Extract the [X, Y] coordinate from the center of the cell holding the provided text.  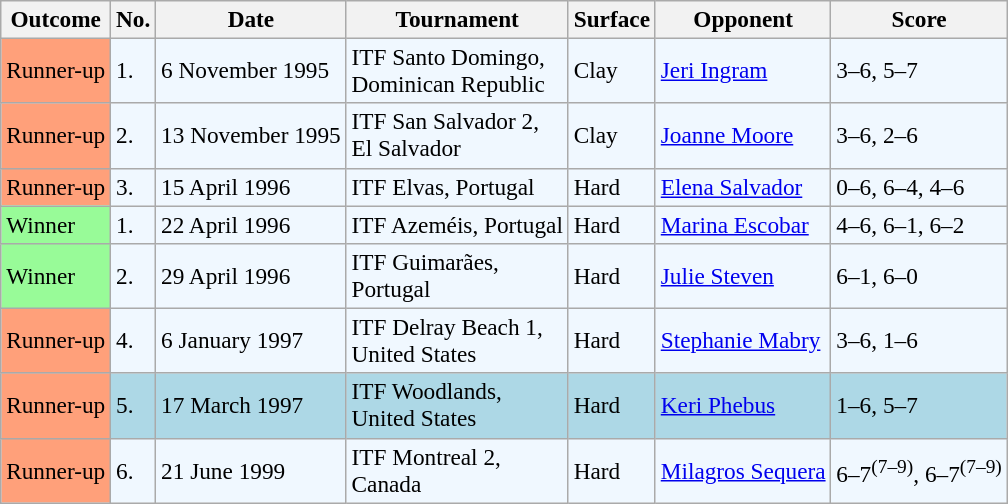
6. [134, 470]
0–6, 6–4, 4–6 [919, 187]
ITF Woodlands, United States [457, 406]
ITF Delray Beach 1, United States [457, 340]
Milagros Sequera [743, 470]
Score [919, 19]
Keri Phebus [743, 406]
3–6, 1–6 [919, 340]
Tournament [457, 19]
3. [134, 187]
3–6, 2–6 [919, 136]
5. [134, 406]
ITF Santo Domingo, Dominican Republic [457, 70]
22 April 1996 [251, 224]
1–6, 5–7 [919, 406]
6 November 1995 [251, 70]
ITF San Salvador 2, El Salvador [457, 136]
Marina Escobar [743, 224]
15 April 1996 [251, 187]
Outcome [56, 19]
29 April 1996 [251, 276]
6–1, 6–0 [919, 276]
Stephanie Mabry [743, 340]
Opponent [743, 19]
Surface [612, 19]
ITF Elvas, Portugal [457, 187]
4. [134, 340]
Elena Salvador [743, 187]
ITF Montreal 2, Canada [457, 470]
Jeri Ingram [743, 70]
Julie Steven [743, 276]
4–6, 6–1, 6–2 [919, 224]
6 January 1997 [251, 340]
17 March 1997 [251, 406]
No. [134, 19]
6–7(7–9), 6–7(7–9) [919, 470]
Joanne Moore [743, 136]
21 June 1999 [251, 470]
ITF Azeméis, Portugal [457, 224]
ITF Guimarães, Portugal [457, 276]
3–6, 5–7 [919, 70]
Date [251, 19]
13 November 1995 [251, 136]
